Return the (x, y) coordinate for the center point of the cell that contains the specified text.  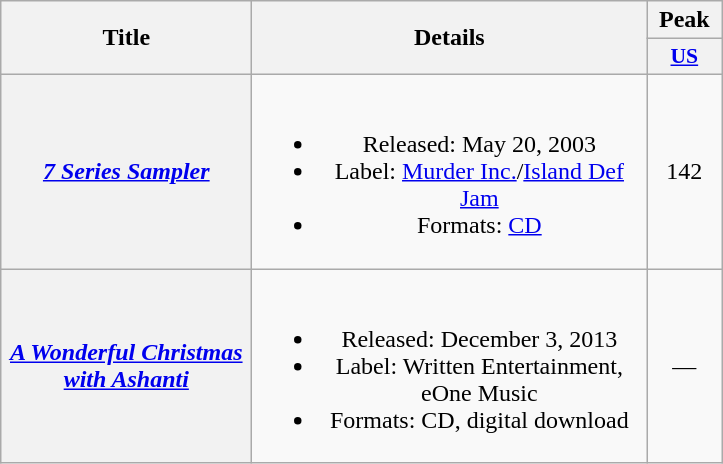
US (684, 57)
Title (126, 38)
142 (684, 171)
Released: May 20, 2003Label: Murder Inc./Island Def JamFormats: CD (450, 171)
— (684, 365)
A Wonderful Christmas with Ashanti (126, 365)
Released: December 3, 2013Label: Written Entertainment, eOne MusicFormats: CD, digital download (450, 365)
7 Series Sampler (126, 171)
Peak (684, 20)
Details (450, 38)
